Determine the (X, Y) coordinate at the center of the cell enclosing the given text.  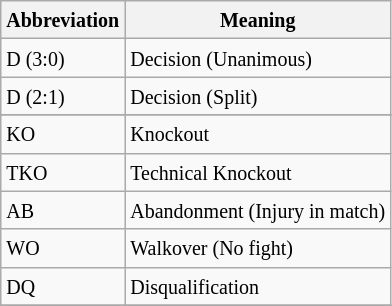
DQ (63, 286)
Knockout (258, 134)
WO (63, 248)
Meaning (258, 20)
TKO (63, 172)
KO (63, 134)
Technical Knockout (258, 172)
Disqualification (258, 286)
Abandonment (Injury in match) (258, 210)
Walkover (No fight) (258, 248)
Abbreviation (63, 20)
Decision (Split) (258, 96)
Decision (Unanimous) (258, 58)
D (3:0) (63, 58)
AB (63, 210)
D (2:1) (63, 96)
